Detect which cell encompasses the target text, then output its (X, Y) center coordinate. 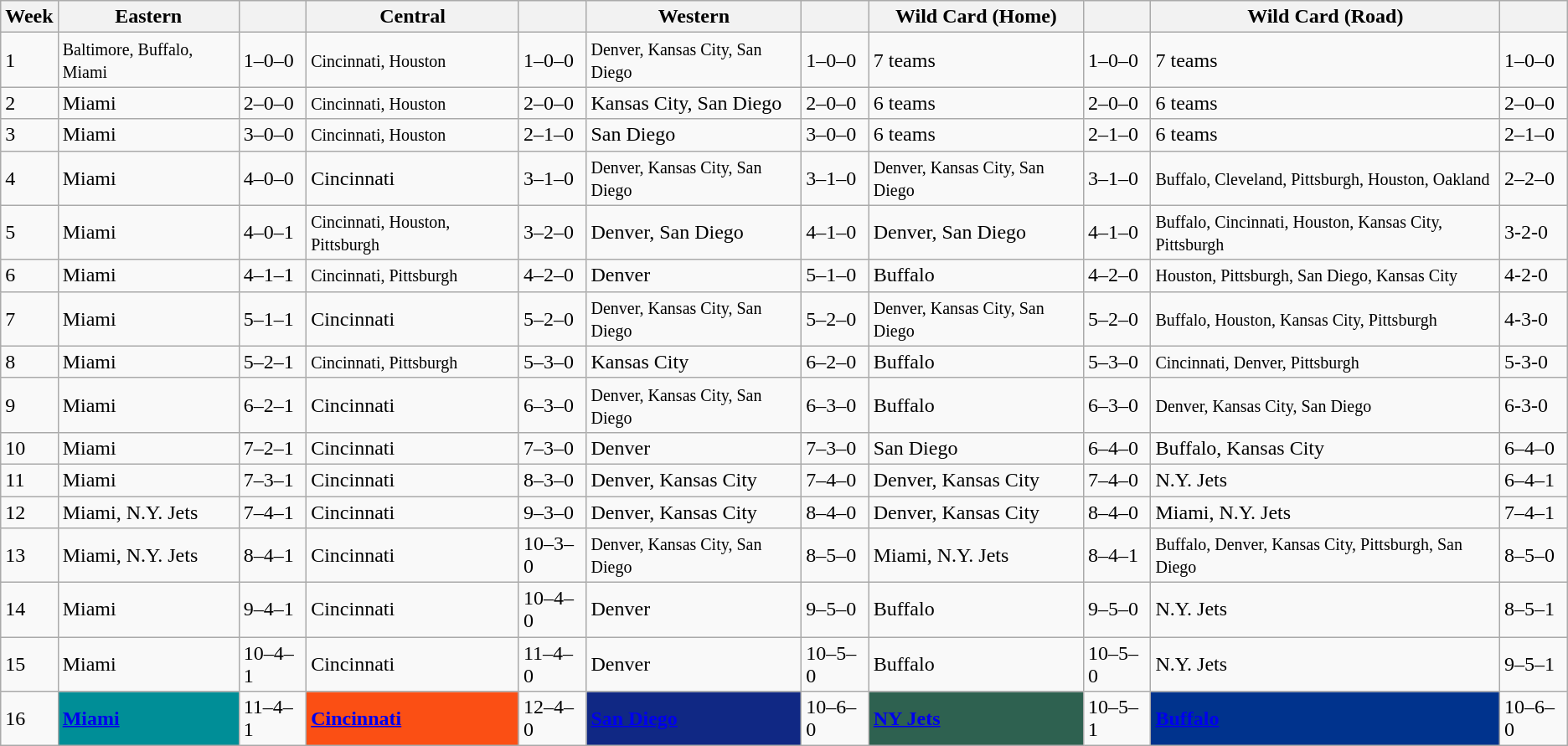
Buffalo, Cincinnati, Houston, Kansas City, Pittsburgh (1325, 233)
4-3-0 (1534, 318)
10 (29, 448)
6–4–1 (1534, 480)
Cincinnati, Denver, Pittsburgh (1325, 362)
Cincinnati, Houston, Pittsburgh (413, 233)
4 (29, 177)
8–5–1 (1534, 610)
15 (29, 665)
3-2-0 (1534, 233)
2–2–0 (1534, 177)
Eastern (148, 17)
Wild Card (Road) (1325, 17)
6-3-0 (1534, 405)
Buffalo, Denver, Kansas City, Pittsburgh, San Diego (1325, 556)
10–4–0 (553, 610)
13 (29, 556)
5–1–1 (273, 318)
Kansas City, San Diego (694, 103)
NY Jets (976, 718)
Houston, Pittsburgh, San Diego, Kansas City (1325, 275)
9–5–1 (1534, 665)
7–2–1 (273, 448)
11 (29, 480)
Buffalo, Kansas City (1325, 448)
7 (29, 318)
8–3–0 (553, 480)
4–0–0 (273, 177)
6 (29, 275)
12 (29, 512)
8 (29, 362)
3 (29, 135)
Week (29, 17)
2 (29, 103)
14 (29, 610)
5–1–0 (836, 275)
Western (694, 17)
9 (29, 405)
Kansas City (694, 362)
10–3–0 (553, 556)
9–4–1 (273, 610)
Buffalo, Cleveland, Pittsburgh, Houston, Oakland (1325, 177)
6–2–1 (273, 405)
9–3–0 (553, 512)
11–4–0 (553, 665)
Buffalo, Houston, Kansas City, Pittsburgh (1325, 318)
3–2–0 (553, 233)
7–3–1 (273, 480)
4–1–1 (273, 275)
Baltimore, Buffalo, Miami (148, 60)
12–4–0 (553, 718)
1 (29, 60)
11–4–1 (273, 718)
Wild Card (Home) (976, 17)
4-2-0 (1534, 275)
4–0–1 (273, 233)
16 (29, 718)
5 (29, 233)
10–5–1 (1117, 718)
5–2–1 (273, 362)
5-3-0 (1534, 362)
Central (413, 17)
6–2–0 (836, 362)
10–4–1 (273, 665)
